Identify which cell holds the provided text, then report its (X, Y) central coordinate. 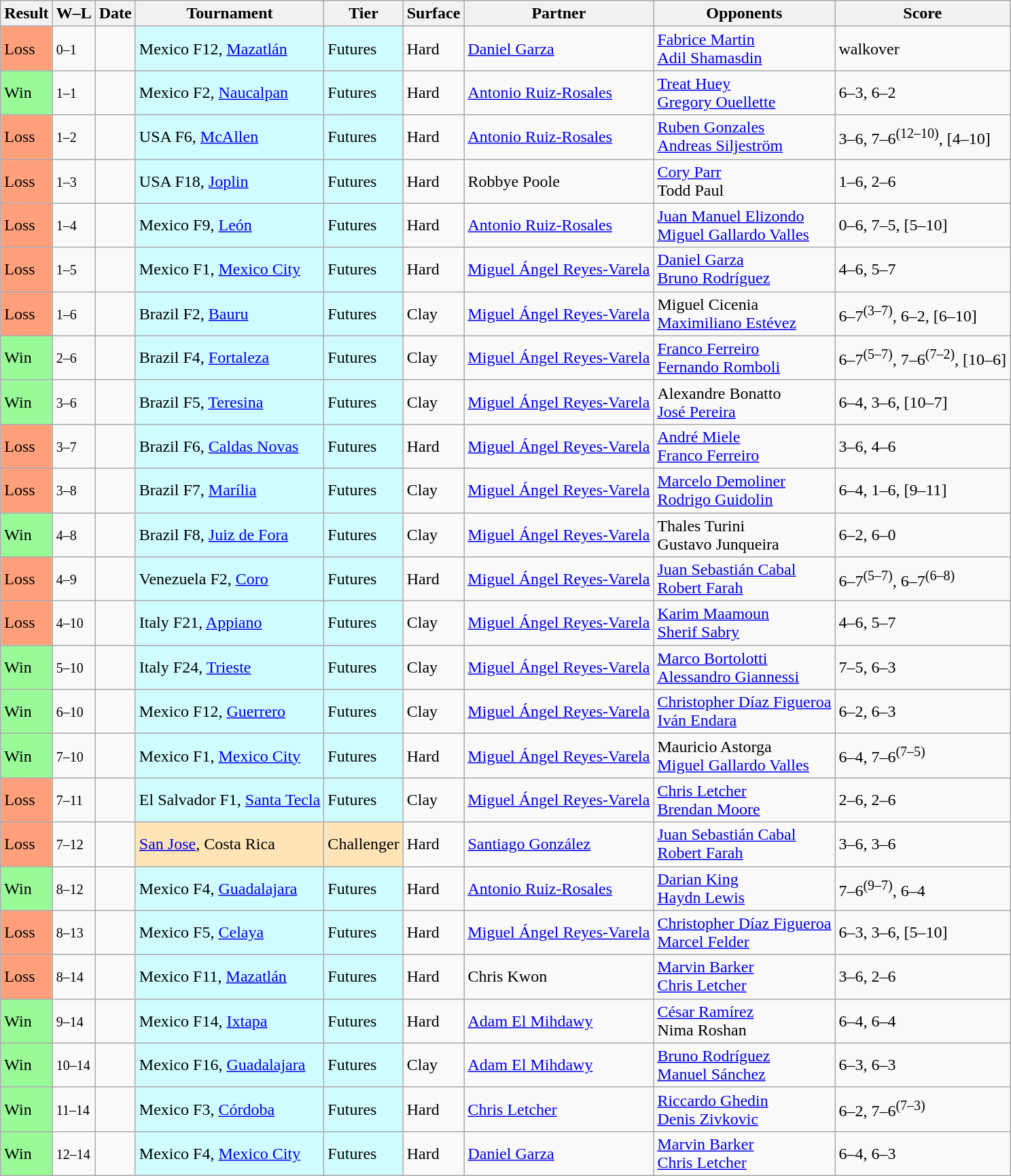
10–14 (73, 1065)
Brazil F8, Juiz de Fora (230, 534)
Tournament (230, 14)
11–14 (73, 1109)
Mexico F12, Guerrero (230, 712)
1–3 (73, 181)
Chris Letcher Brendan Moore (745, 800)
Italy F21, Appiano (230, 624)
Darian King Haydn Lewis (745, 889)
Alexandre Bonatto José Pereira (745, 402)
Santiago González (558, 844)
Cory Parr Todd Paul (745, 181)
8–14 (73, 977)
Brazil F4, Fortaleza (230, 357)
7–10 (73, 755)
San Jose, Costa Rica (230, 844)
Daniel Garza Bruno Rodríguez (745, 269)
0–1 (73, 49)
Thales Turini Gustavo Junqueira (745, 534)
El Salvador F1, Santa Tecla (230, 800)
6–3, 6–3 (923, 1065)
6–4, 1–6, [9–11] (923, 491)
Brazil F2, Bauru (230, 314)
Brazil F6, Caldas Novas (230, 446)
Fabrice Martin Adil Shamasdin (745, 49)
1–5 (73, 269)
Franco Ferreiro Fernando Romboli (745, 357)
4–10 (73, 624)
6–4, 7–6(7–5) (923, 755)
3–7 (73, 446)
W–L (73, 14)
Surface (433, 14)
Treat Huey Gregory Ouellette (745, 92)
3–6, 7–6(12–10), [4–10] (923, 137)
6–2, 6–3 (923, 712)
12–14 (73, 1154)
Partner (558, 14)
Score (923, 14)
Mexico F4, Mexico City (230, 1154)
7–6(9–7), 6–4 (923, 889)
Christopher Díaz Figueroa Marcel Felder (745, 932)
Opponents (745, 14)
Marcelo Demoliner Rodrigo Guidolin (745, 491)
2–6, 2–6 (923, 800)
Challenger (363, 844)
Christopher Díaz Figueroa Iván Endara (745, 712)
Chris Kwon (558, 977)
6–4, 6–3 (923, 1154)
3–6, 3–6 (923, 844)
6–2, 6–0 (923, 534)
6–10 (73, 712)
Brazil F7, Marília (230, 491)
6–3, 3–6, [5–10] (923, 932)
César Ramírez Nima Roshan (745, 1020)
Chris Letcher (558, 1109)
6–7(3–7), 6–2, [6–10] (923, 314)
Miguel Cicenia Maximiliano Estévez (745, 314)
Robbye Poole (558, 181)
Karim Maamoun Sherif Sabry (745, 624)
Tier (363, 14)
6–7(5–7), 6–7(6–8) (923, 579)
Ruben Gonzales Andreas Siljeström (745, 137)
Mexico F2, Naucalpan (230, 92)
Bruno Rodríguez Manuel Sánchez (745, 1065)
2–6 (73, 357)
5–10 (73, 667)
walkover (923, 49)
Mexico F4, Guadalajara (230, 889)
Mexico F3, Córdoba (230, 1109)
3–6, 2–6 (923, 977)
4–8 (73, 534)
1–6, 2–6 (923, 181)
Mexico F11, Mazatlán (230, 977)
1–4 (73, 226)
Mauricio Astorga Miguel Gallardo Valles (745, 755)
6–7(5–7), 7–6(7–2), [10–6] (923, 357)
Juan Manuel Elizondo Miguel Gallardo Valles (745, 226)
Mexico F16, Guadalajara (230, 1065)
Mexico F14, Ixtapa (230, 1020)
1–6 (73, 314)
4–9 (73, 579)
6–4, 3–6, [10–7] (923, 402)
Mexico F9, León (230, 226)
7–12 (73, 844)
Result (26, 14)
Riccardo Ghedin Denis Zivkovic (745, 1109)
1–2 (73, 137)
USA F18, Joplin (230, 181)
USA F6, McAllen (230, 137)
1–1 (73, 92)
Marco Bortolotti Alessandro Giannessi (745, 667)
6–4, 6–4 (923, 1020)
8–13 (73, 932)
3–6 (73, 402)
9–14 (73, 1020)
3–6, 4–6 (923, 446)
Mexico F5, Celaya (230, 932)
Italy F24, Trieste (230, 667)
Venezuela F2, Coro (230, 579)
7–5, 6–3 (923, 667)
0–6, 7–5, [5–10] (923, 226)
3–8 (73, 491)
6–3, 6–2 (923, 92)
6–2, 7–6(7–3) (923, 1109)
André Miele Franco Ferreiro (745, 446)
Brazil F5, Teresina (230, 402)
7–11 (73, 800)
Mexico F12, Mazatlán (230, 49)
8–12 (73, 889)
Date (116, 14)
